Identify which cell holds the provided text, then report its [x, y] central coordinate. 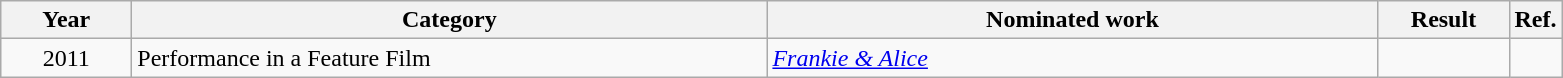
Result [1444, 20]
Frankie & Alice [1072, 58]
Performance in a Feature Film [450, 58]
2011 [66, 58]
Nominated work [1072, 20]
Year [66, 20]
Category [450, 20]
Ref. [1536, 20]
